From the cell containing the given text, extract its center point as [x, y] coordinate. 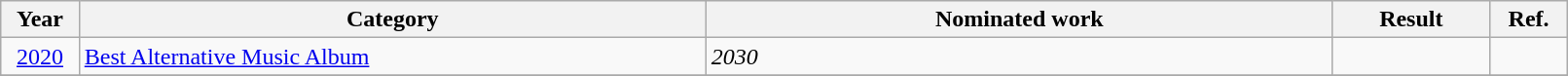
Ref. [1528, 19]
Nominated work [1019, 19]
Year [40, 19]
2030 [1019, 57]
Result [1411, 19]
Best Alternative Music Album [392, 57]
2020 [40, 57]
Category [392, 19]
